Locate the cell with the specified text and output its (x, y) center coordinate. 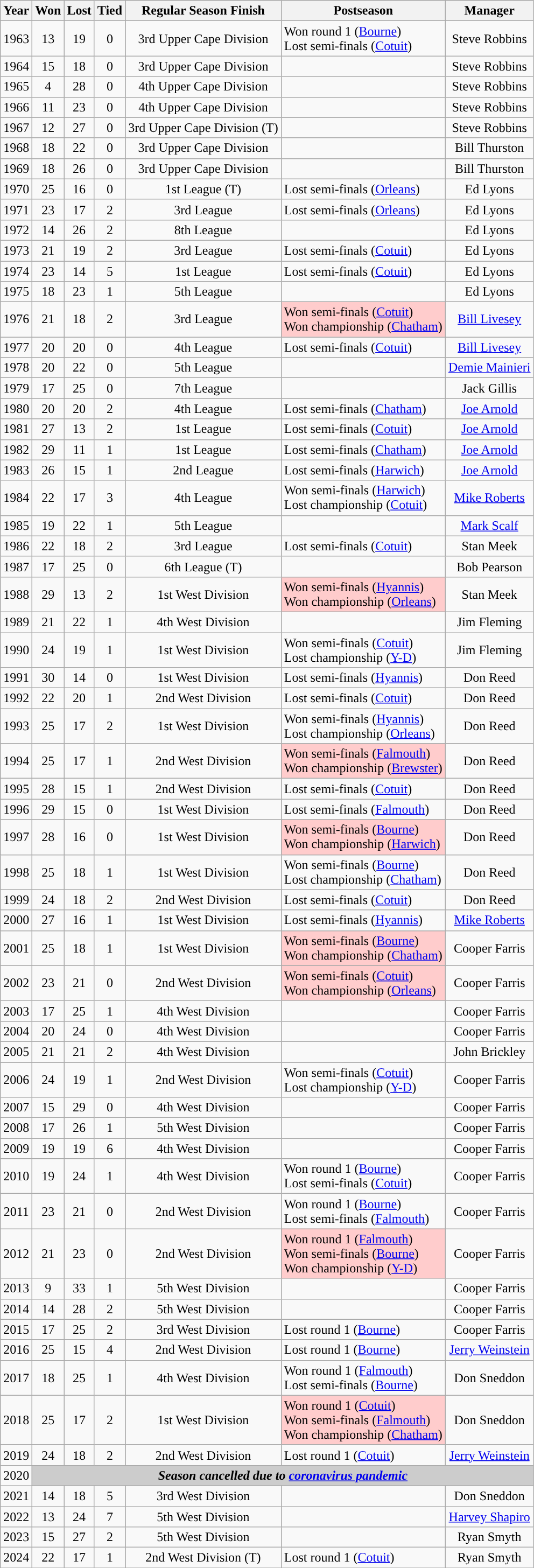
Won semi-finals (Bourne)Won championship (Chatham) (363, 948)
Won semi-finals (Cotuit)Won championship (Chatham) (363, 320)
7 (110, 1517)
2022 (16, 1517)
1974 (16, 271)
Year (16, 11)
Tied (110, 11)
2014 (16, 1309)
Won round 1 (Cotuit)Won semi-finals (Falmouth)Won championship (Chatham) (363, 1420)
1965 (16, 87)
1991 (16, 678)
2nd West Division (T) (203, 1558)
Won semi-finals (Bourne)Lost championship (Chatham) (363, 872)
2019 (16, 1455)
33 (79, 1289)
1992 (16, 698)
Postseason (363, 11)
2011 (16, 1212)
30 (48, 678)
Mark Scalf (489, 526)
1982 (16, 450)
2016 (16, 1350)
2021 (16, 1496)
2004 (16, 1031)
1976 (16, 320)
1980 (16, 409)
1973 (16, 250)
1994 (16, 761)
2007 (16, 1108)
Manager (489, 11)
1996 (16, 809)
1971 (16, 209)
Jack Gillis (489, 388)
2020 (16, 1475)
Lost semi-finals (Harwich) (363, 470)
1995 (16, 789)
1968 (16, 148)
1967 (16, 128)
2008 (16, 1128)
3rd Upper Cape Division (T) (203, 128)
2023 (16, 1537)
1975 (16, 292)
1989 (16, 622)
Won semi-finals (Cotuit)Won championship (Orleans) (363, 983)
1970 (16, 189)
1986 (16, 546)
1988 (16, 594)
8th League (203, 230)
3 (110, 498)
1st League (T) (203, 189)
1990 (16, 649)
2002 (16, 983)
2013 (16, 1289)
6 (110, 1149)
Regular Season Finish (203, 11)
1979 (16, 388)
Demie Mainieri (489, 368)
1993 (16, 726)
Lost (79, 11)
1997 (16, 837)
2006 (16, 1079)
1999 (16, 900)
Season cancelled due to coronavirus pandemic (283, 1475)
2005 (16, 1052)
1964 (16, 66)
1969 (16, 169)
Won round 1 (Falmouth)Won semi-finals (Bourne)Won championship (Y-D) (363, 1254)
2017 (16, 1377)
2001 (16, 948)
1984 (16, 498)
1983 (16, 470)
Won round 1 (Falmouth)Lost semi-finals (Bourne) (363, 1377)
1978 (16, 368)
1972 (16, 230)
1998 (16, 872)
Lost semi-finals (Falmouth) (363, 809)
1985 (16, 526)
Won semi-finals (Bourne)Won championship (Harwich) (363, 837)
1966 (16, 107)
Won semi-finals (Harwich)Lost championship (Cotuit) (363, 498)
1981 (16, 429)
7th League (203, 388)
2015 (16, 1329)
6th League (T) (203, 566)
2012 (16, 1254)
2009 (16, 1149)
2003 (16, 1011)
9 (48, 1289)
Harvey Shapiro (489, 1517)
2018 (16, 1420)
Won semi-finals (Falmouth)Won championship (Brewster) (363, 761)
1977 (16, 347)
Bob Pearson (489, 566)
Won semi-finals (Hyannis)Won championship (Orleans) (363, 594)
Won semi-finals (Hyannis)Lost championship (Orleans) (363, 726)
Won (48, 11)
1987 (16, 566)
Won round 1 (Bourne)Lost semi-finals (Falmouth) (363, 1212)
1963 (16, 39)
John Brickley (489, 1052)
2024 (16, 1558)
2nd League (203, 470)
12 (48, 128)
2000 (16, 920)
2010 (16, 1176)
